Pinpoint the cell where the given text exists, returning its [X, Y] midpoint coordinate. 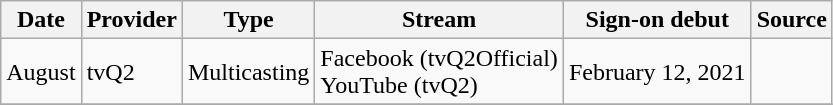
Facebook (tvQ2Official)YouTube (tvQ2) [440, 72]
Sign-on debut [657, 20]
Multicasting [248, 72]
Stream [440, 20]
Type [248, 20]
Provider [132, 20]
tvQ2 [132, 72]
February 12, 2021 [657, 72]
Date [41, 20]
August [41, 72]
Source [792, 20]
